Pinpoint the cell where the given text exists, returning its (x, y) midpoint coordinate. 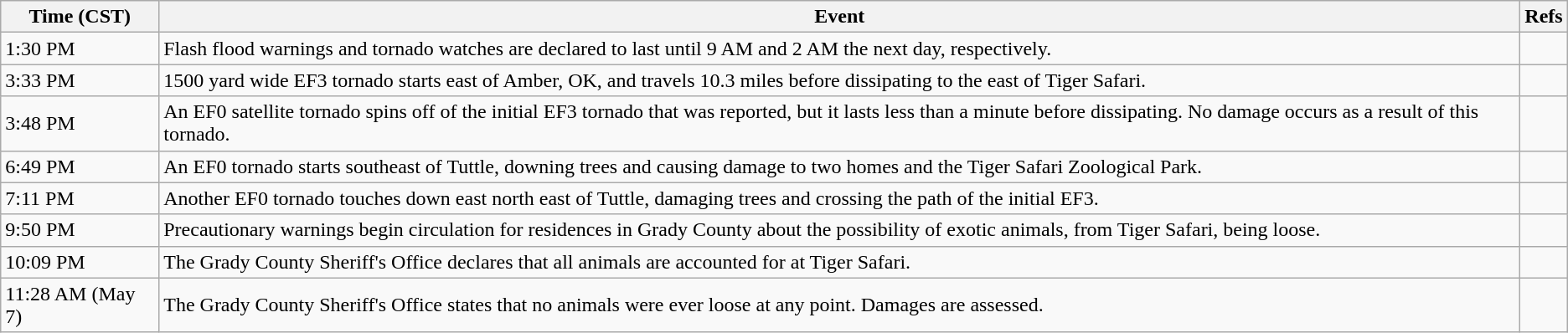
The Grady County Sheriff's Office states that no animals were ever loose at any point. Damages are assessed. (839, 305)
Refs (1544, 17)
9:50 PM (80, 230)
1:30 PM (80, 49)
3:48 PM (80, 124)
1500 yard wide EF3 tornado starts east of Amber, OK, and travels 10.3 miles before dissipating to the east of Tiger Safari. (839, 80)
3:33 PM (80, 80)
Flash flood warnings and tornado watches are declared to last until 9 AM and 2 AM the next day, respectively. (839, 49)
Another EF0 tornado touches down east north east of Tuttle, damaging trees and crossing the path of the initial EF3. (839, 198)
Time (CST) (80, 17)
11:28 AM (May 7) (80, 305)
7:11 PM (80, 198)
6:49 PM (80, 166)
Precautionary warnings begin circulation for residences in Grady County about the possibility of exotic animals, from Tiger Safari, being loose. (839, 230)
The Grady County Sheriff's Office declares that all animals are accounted for at Tiger Safari. (839, 262)
Event (839, 17)
An EF0 tornado starts southeast of Tuttle, downing trees and causing damage to two homes and the Tiger Safari Zoological Park. (839, 166)
10:09 PM (80, 262)
